Identify which cell holds the provided text, then report its (X, Y) central coordinate. 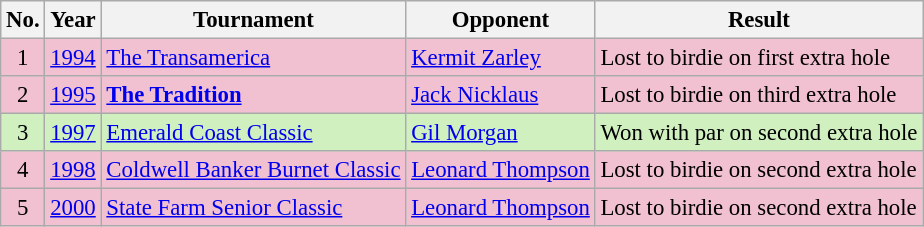
1994 (73, 58)
1 (23, 58)
State Farm Senior Classic (254, 208)
Result (759, 20)
Emerald Coast Classic (254, 133)
Kermit Zarley (500, 58)
1995 (73, 95)
Opponent (500, 20)
Coldwell Banker Burnet Classic (254, 170)
Jack Nicklaus (500, 95)
The Tradition (254, 95)
5 (23, 208)
Lost to birdie on third extra hole (759, 95)
Gil Morgan (500, 133)
Year (73, 20)
No. (23, 20)
Tournament (254, 20)
The Transamerica (254, 58)
1997 (73, 133)
3 (23, 133)
1998 (73, 170)
2 (23, 95)
Won with par on second extra hole (759, 133)
4 (23, 170)
Lost to birdie on first extra hole (759, 58)
2000 (73, 208)
